Find where the given text appears and provide that cell's center as [x, y] coordinate. 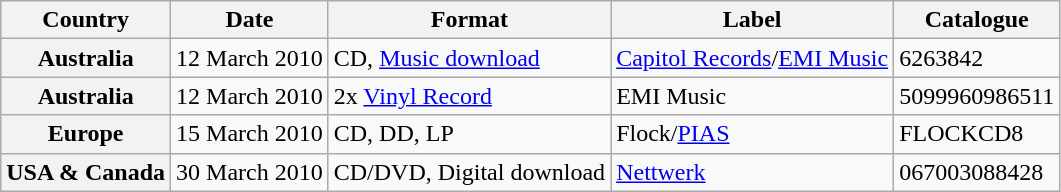
USA & Canada [86, 172]
6263842 [977, 58]
CD, Music download [469, 58]
Format [469, 20]
Europe [86, 134]
CD, DD, LP [469, 134]
Catalogue [977, 20]
067003088428 [977, 172]
15 March 2010 [250, 134]
30 March 2010 [250, 172]
Nettwerk [752, 172]
FLOCKCD8 [977, 134]
Capitol Records/EMI Music [752, 58]
Country [86, 20]
CD/DVD, Digital download [469, 172]
EMI Music [752, 96]
5099960986511 [977, 96]
Label [752, 20]
Flock/PIAS [752, 134]
Date [250, 20]
2x Vinyl Record [469, 96]
